Provide the [X, Y] coordinate of the cell's center where the given text is located.  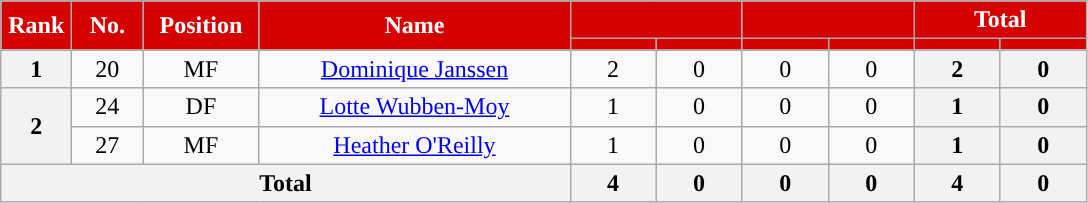
Lotte Wubben-Moy [414, 107]
No. [108, 26]
Heather O'Reilly [414, 145]
Name [414, 26]
24 [108, 107]
Rank [36, 26]
Position [201, 26]
DF [201, 107]
Dominique Janssen [414, 69]
27 [108, 145]
20 [108, 69]
